Capture the cell that displays the provided text and extract its [X, Y] central coordinate. 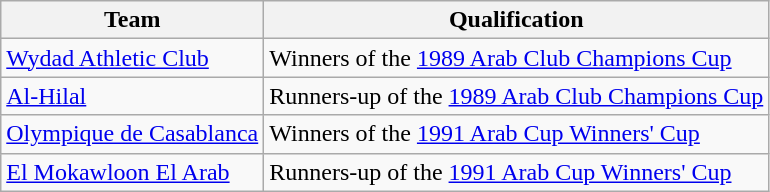
Runners-up of the 1991 Arab Cup Winners' Cup [516, 172]
Wydad Athletic Club [132, 58]
Runners-up of the 1989 Arab Club Champions Cup [516, 96]
Team [132, 20]
Qualification [516, 20]
Al-Hilal [132, 96]
El Mokawloon El Arab [132, 172]
Olympique de Casablanca [132, 134]
Winners of the 1989 Arab Club Champions Cup [516, 58]
Winners of the 1991 Arab Cup Winners' Cup [516, 134]
